Output the (x, y) coordinate of the center of the cell containing the given text.  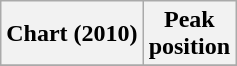
Chart (2010) (72, 34)
Peakposition (189, 34)
